Identify which cell holds the provided text, then report its (X, Y) central coordinate. 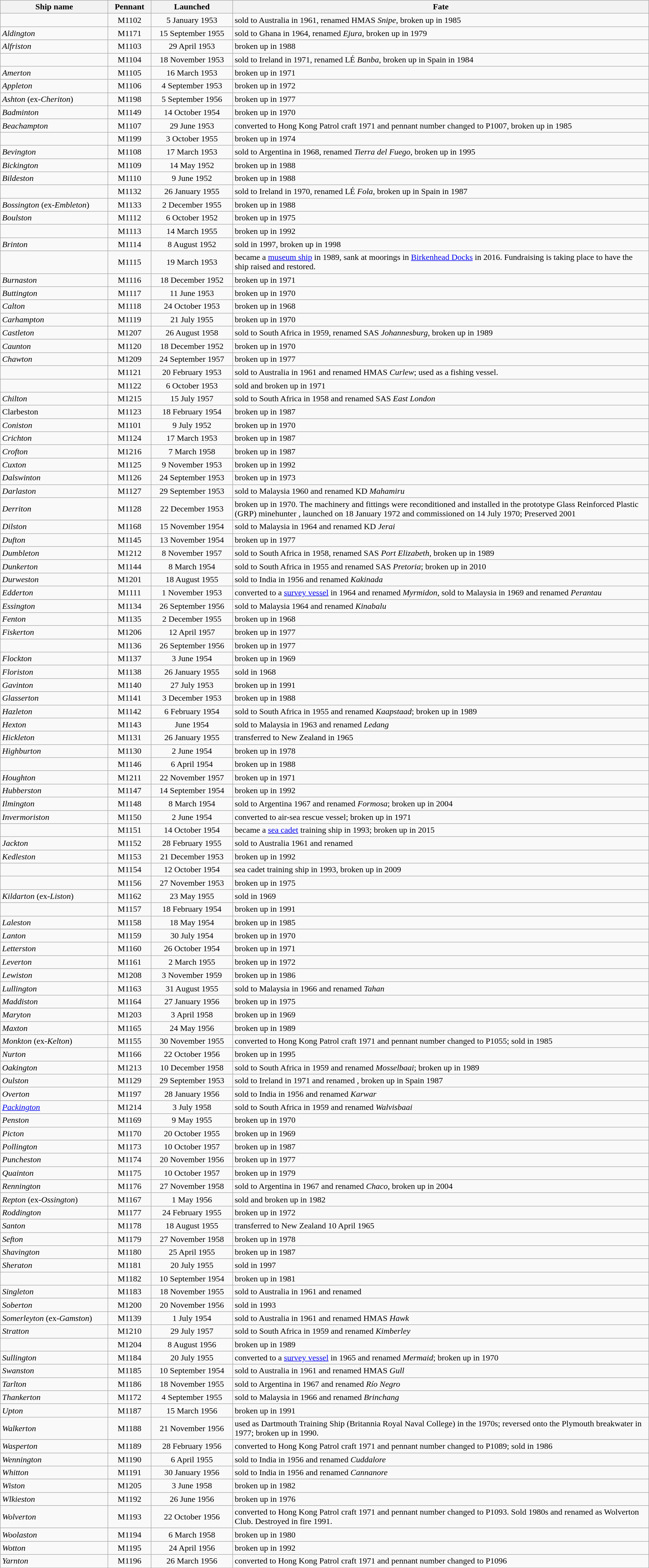
sold to Malaysia in 1966 and renamed Tahan (441, 988)
M1167 (130, 1199)
M1182 (130, 1279)
M1110 (130, 178)
sold to South Africa in 1955 and renamed Kaapstaad; broken up in 1989 (441, 711)
5 September 1956 (192, 99)
Burnaston (54, 280)
3 July 1958 (192, 1107)
M1179 (130, 1239)
31 August 1955 (192, 988)
sold to Malaysia 1964 and renamed Kinabalu (441, 606)
Wlkieston (54, 1499)
9 June 1952 (192, 178)
Repton (ex-Ossington) (54, 1199)
Boulston (54, 218)
Derriton (54, 509)
Launched (192, 7)
Leverton (54, 962)
sold to Ghana in 1964, renamed Ejura, broken up in 1979 (441, 33)
Lanton (54, 936)
Alfriston (54, 46)
Soberton (54, 1305)
M1138 (130, 672)
M1145 (130, 540)
M1175 (130, 1173)
Upton (54, 1410)
Wennington (54, 1459)
M1124 (130, 438)
M1134 (130, 606)
sold to Australia in 1961 and renamed (441, 1292)
M1216 (130, 452)
M1206 (130, 632)
M1213 (130, 1068)
M1185 (130, 1371)
24 May 1956 (192, 1028)
25 April 1955 (192, 1252)
converted to Hong Kong Patrol craft 1971 and pennant number changed to P1007, broken up in 1985 (441, 125)
M1148 (130, 804)
converted to a survey vessel in 1964 and renamed Myrmidon, sold to Malaysia in 1969 and renamed Perantau (441, 593)
11 June 1953 (192, 293)
M1154 (130, 870)
Fiskerton (54, 632)
M1200 (130, 1305)
8 November 1957 (192, 553)
converted to Hong Kong Patrol craft 1971 and pennant number changed to P1093. Sold 1980s and renamed as Wolverton Club. Destroyed in fire 1991. (441, 1517)
14 May 1952 (192, 165)
6 October 1953 (192, 386)
sold to India in 1956 and renamed Cuddalore (441, 1459)
Penston (54, 1120)
converted to a survey vessel in 1965 and renamed Mermaid; broken up in 1970 (441, 1358)
broken up in 1981 (441, 1279)
6 February 1954 (192, 711)
sold and broken up in 1971 (441, 386)
M1122 (130, 386)
M1163 (130, 988)
sold to Argentina in 1967 and renamed Río Negro (441, 1384)
24 September 1953 (192, 478)
M1142 (130, 711)
Santon (54, 1226)
M1112 (130, 218)
Dilston (54, 527)
Swanston (54, 1371)
M1170 (130, 1133)
M1114 (130, 244)
Stratton (54, 1331)
Pennant (130, 7)
M1211 (130, 777)
converted to Hong Kong Patrol craft 1971 and pennant number changed to P1089; sold in 1986 (441, 1446)
Oulston (54, 1081)
M1131 (130, 738)
sold to Australia 1961 and renamed (441, 843)
sold to Ireland in 1971 and renamed , broken up in Spain 1987 (441, 1081)
Monkton (ex-Kelton) (54, 1041)
Badminton (54, 112)
sold to India in 1956 and renamed Cannanore (441, 1473)
M1215 (130, 399)
M1183 (130, 1292)
3 October 1955 (192, 139)
M1130 (130, 751)
Shavington (54, 1252)
Rennington (54, 1186)
Floriston (54, 672)
15 November 1954 (192, 527)
Roddington (54, 1212)
M1144 (130, 566)
20 February 1953 (192, 372)
M1128 (130, 509)
M1164 (130, 1001)
Overton (54, 1094)
became a sea cadet training ship in 1993; broken up in 2015 (441, 830)
sold to Argentina in 1967 and renamed Chaco, broken up in 2004 (441, 1186)
M1201 (130, 579)
sold to Australia in 1961 and renamed HMAS Gull (441, 1371)
Woolaston (54, 1535)
Cuxton (54, 465)
Thankerton (54, 1397)
M1143 (130, 725)
21 November 1956 (192, 1428)
30 July 1954 (192, 936)
Yarnton (54, 1561)
M1104 (130, 60)
became a museum ship in 1989, sank at moorings in Birkenhead Docks in 2016. Fundraising is taking place to have the ship raised and restored. (441, 262)
M1199 (130, 139)
12 April 1957 (192, 632)
6 April 1955 (192, 1459)
M1165 (130, 1028)
27 November 1953 (192, 883)
M1125 (130, 465)
M1172 (130, 1397)
broken up in 1995 (441, 1054)
sold to Malaysia in 1964 and renamed KD Jerai (441, 527)
M1193 (130, 1517)
M1153 (130, 857)
28 February 1956 (192, 1446)
sold and broken up in 1982 (441, 1199)
sea cadet training ship in 1993, broken up in 2009 (441, 870)
Walkerton (54, 1428)
M1197 (130, 1094)
Houghton (54, 777)
27 July 1953 (192, 685)
transferred to New Zealand 10 April 1965 (441, 1226)
M1136 (130, 646)
27 January 1956 (192, 1001)
Sheraton (54, 1265)
Wiston (54, 1486)
M1120 (130, 346)
7 March 1958 (192, 452)
22 December 1953 (192, 509)
converted to Hong Kong Patrol craft 1971 and pennant number changed to P1055; sold in 1985 (441, 1041)
4 September 1955 (192, 1397)
converted to Hong Kong Patrol craft 1971 and pennant number changed to P1096 (441, 1561)
Kedleston (54, 857)
sold to South Africa in 1958 and renamed SAS East London (441, 399)
Laleston (54, 922)
21 July 1955 (192, 319)
12 October 1954 (192, 870)
M1191 (130, 1473)
Sullington (54, 1358)
26 March 1956 (192, 1561)
M1157 (130, 909)
M1103 (130, 46)
M1214 (130, 1107)
M1137 (130, 659)
M1196 (130, 1561)
M1147 (130, 790)
sold to Malaysia in 1966 and renamed Brinchang (441, 1397)
Maryton (54, 1015)
sold to Argentina in 1968, renamed Tierra del Fuego, broken up in 1995 (441, 152)
4 September 1953 (192, 86)
Crofton (54, 452)
28 February 1955 (192, 843)
Coniston (54, 425)
M1189 (130, 1446)
M1174 (130, 1160)
15 July 1957 (192, 399)
sold to Ireland in 1971, renamed LÉ Banba, broken up in Spain in 1984 (441, 60)
Caunton (54, 346)
9 November 1953 (192, 465)
broken up in 1973 (441, 478)
broken up in 1976 (441, 1499)
Darlaston (54, 491)
M1181 (130, 1265)
M1115 (130, 262)
sold in 1997, broken up in 1998 (441, 244)
Bickington (54, 165)
M1205 (130, 1486)
sold to Malaysia in 1963 and renamed Ledang (441, 725)
M1119 (130, 319)
M1171 (130, 33)
10 December 1958 (192, 1068)
sold to Australia in 1961 and renamed HMAS Hawk (441, 1318)
2 March 1955 (192, 962)
Gavinton (54, 685)
9 July 1952 (192, 425)
M1187 (130, 1410)
M1184 (130, 1358)
M1180 (130, 1252)
M1194 (130, 1535)
broken up in 1985 (441, 922)
Tarlton (54, 1384)
M1156 (130, 883)
6 March 1958 (192, 1535)
26 August 1958 (192, 333)
9 May 1955 (192, 1120)
Hazleton (54, 711)
M1106 (130, 86)
M1186 (130, 1384)
22 November 1957 (192, 777)
13 November 1954 (192, 540)
Glasserton (54, 698)
M1166 (130, 1054)
8 August 1952 (192, 244)
sold to South Africa in 1958, renamed SAS Port Elizabeth, broken up in 1989 (441, 553)
sold to Australia in 1961, renamed HMAS Snipe, broken up in 1985 (441, 20)
Lullington (54, 988)
Puncheston (54, 1160)
30 November 1955 (192, 1041)
M1118 (130, 306)
M1102 (130, 20)
sold in 1969 (441, 896)
M1162 (130, 896)
Hickleton (54, 738)
M1108 (130, 152)
Dunkerton (54, 566)
used as Dartmouth Training Ship (Britannia Royal Naval College) in the 1970s; reversed onto the Plymouth breakwater in 1977; broken up in 1990. (441, 1428)
Dumbleton (54, 553)
Somerleyton (ex-Gamston) (54, 1318)
Buttington (54, 293)
24 September 1957 (192, 359)
29 April 1953 (192, 46)
Ship name (54, 7)
Dufton (54, 540)
M1151 (130, 830)
M1141 (130, 698)
6 October 1952 (192, 218)
Kildarton (ex-Liston) (54, 896)
14 September 1954 (192, 790)
broken up in 1982 (441, 1486)
M1209 (130, 359)
Chawton (54, 359)
3 December 1953 (192, 698)
sold in 1968 (441, 672)
M1159 (130, 936)
28 January 1956 (192, 1094)
M1150 (130, 817)
broken up in 1980 (441, 1535)
M1105 (130, 73)
Aldington (54, 33)
3 June 1954 (192, 659)
Highburton (54, 751)
M1192 (130, 1499)
29 July 1957 (192, 1331)
M1198 (130, 99)
M1113 (130, 231)
sold to South Africa in 1959, renamed SAS Johannesburg, broken up in 1989 (441, 333)
M1176 (130, 1186)
M1123 (130, 412)
transferred to New Zealand in 1965 (441, 738)
Carhampton (54, 319)
20 October 1955 (192, 1133)
converted to air-sea rescue vessel; broken up in 1971 (441, 817)
3 June 1958 (192, 1486)
Lewiston (54, 975)
M1149 (130, 112)
15 March 1956 (192, 1410)
M1160 (130, 949)
M1101 (130, 425)
Amerton (54, 73)
M1139 (130, 1318)
Oakington (54, 1068)
Picton (54, 1133)
Essington (54, 606)
sold to Malaysia 1960 and renamed KD Mahamiru (441, 491)
broken up in 1979 (441, 1173)
Beachampton (54, 125)
Clarbeston (54, 412)
18 November 1953 (192, 60)
24 October 1953 (192, 306)
M1204 (130, 1344)
M1173 (130, 1147)
sold to South Africa in 1955 and renamed SAS Pretoria; broken up in 2010 (441, 566)
Bildeston (54, 178)
Jackton (54, 843)
Castleton (54, 333)
sold to India in 1956 and renamed Kakinada (441, 579)
5 January 1953 (192, 20)
Sefton (54, 1239)
M1161 (130, 962)
M1121 (130, 372)
Invermoriston (54, 817)
Edderton (54, 593)
M1107 (130, 125)
M1169 (130, 1120)
M1208 (130, 975)
1 November 1953 (192, 593)
29 June 1953 (192, 125)
sold to Argentina 1967 and renamed Formosa; broken up in 2004 (441, 804)
M1127 (130, 491)
M1210 (130, 1331)
broken up in 1986 (441, 975)
sold to Ireland in 1970, renamed LÉ Fola, broken up in Spain in 1987 (441, 192)
18 May 1954 (192, 922)
M1129 (130, 1081)
Bossington (ex-Embleton) (54, 205)
M1203 (130, 1015)
Quainton (54, 1173)
Letterston (54, 949)
M1155 (130, 1041)
Flockton (54, 659)
1 July 1954 (192, 1318)
M1116 (130, 280)
Whitton (54, 1473)
sold to South Africa in 1959 and renamed Mosselbaai; broken up in 1989 (441, 1068)
26 June 1956 (192, 1499)
Fate (441, 7)
Chilton (54, 399)
Bevington (54, 152)
Appleton (54, 86)
M1140 (130, 685)
sold to South Africa in 1959 and renamed Kimberley (441, 1331)
Durweston (54, 579)
Ashton (ex-Cheriton) (54, 99)
6 April 1954 (192, 764)
16 March 1953 (192, 73)
Hexton (54, 725)
24 April 1956 (192, 1548)
Ilmington (54, 804)
M1146 (130, 764)
Nurton (54, 1054)
M1178 (130, 1226)
sold to South Africa in 1959 and renamed Walvisbaai (441, 1107)
Hubberston (54, 790)
sold to India in 1956 and renamed Karwar (441, 1094)
Maddiston (54, 1001)
M1188 (130, 1428)
30 January 1956 (192, 1473)
Crichton (54, 438)
M1133 (130, 205)
23 May 1955 (192, 896)
Fenton (54, 619)
Pollington (54, 1147)
3 November 1959 (192, 975)
Calton (54, 306)
sold in 1993 (441, 1305)
Singleton (54, 1292)
M1177 (130, 1212)
19 March 1953 (192, 262)
M1126 (130, 478)
sold to Australia in 1961 and renamed HMAS Curlew; used as a fishing vessel. (441, 372)
26 October 1954 (192, 949)
M1158 (130, 922)
3 April 1958 (192, 1015)
Wotton (54, 1548)
21 December 1953 (192, 857)
sold in 1997 (441, 1265)
M1117 (130, 293)
M1109 (130, 165)
M1132 (130, 192)
M1152 (130, 843)
Packington (54, 1107)
1 May 1956 (192, 1199)
M1195 (130, 1548)
Wasperton (54, 1446)
M1135 (130, 619)
Brinton (54, 244)
24 February 1955 (192, 1212)
M1190 (130, 1459)
Wolverton (54, 1517)
M1207 (130, 333)
Dalswinton (54, 478)
June 1954 (192, 725)
M1111 (130, 593)
15 September 1955 (192, 33)
14 March 1955 (192, 231)
Maxton (54, 1028)
broken up in 1974 (441, 139)
8 August 1956 (192, 1344)
M1168 (130, 527)
M1212 (130, 553)
